Identify which cell holds the provided text, then report its (X, Y) central coordinate. 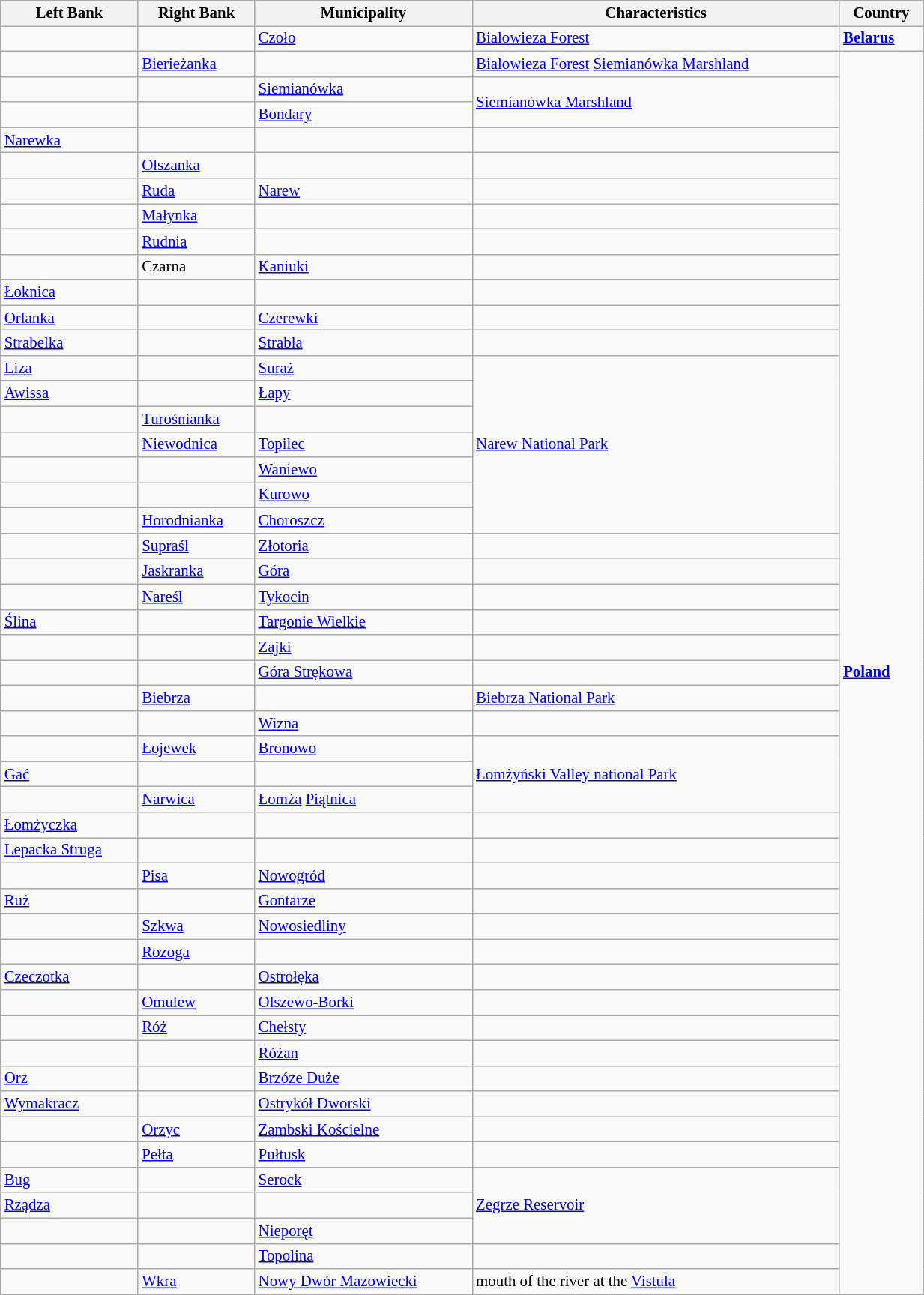
Ślina (69, 622)
Nowogród (363, 875)
Orlanka (69, 318)
Nieporęt (363, 1231)
mouth of the river at the Vistula (656, 1282)
Łojewek (196, 749)
Wizna (363, 723)
Rudnia (196, 241)
Horodnianka (196, 521)
Łoknica (69, 292)
Pełta (196, 1155)
Łapy (363, 393)
Orz (69, 1078)
Zegrze Reservoir (656, 1206)
Choroszcz (363, 521)
Turośnianka (196, 419)
Pisa (196, 875)
Targonie Wielkie (363, 622)
Czeczotka (69, 977)
Olszanka (196, 166)
Łomża Piątnica (363, 800)
Brzóze Duże (363, 1078)
Right Bank (196, 13)
Siemianówka (363, 89)
Jaskranka (196, 571)
Czerewki (363, 318)
Ruż (69, 901)
Serock (363, 1180)
Supraśl (196, 546)
Topilec (363, 444)
Biebrza National Park (656, 698)
Lepacka Struga (69, 851)
Zambski Kościelne (363, 1129)
Małynka (196, 217)
Różan (363, 1053)
Bug (69, 1180)
Rządza (69, 1205)
Pułtusk (363, 1155)
Topolina (363, 1256)
Strabla (363, 343)
Country (881, 13)
Wymakracz (69, 1104)
Narewka (69, 140)
Łomżyczka (69, 825)
Róż (196, 1027)
Poland (881, 672)
Góra Strękowa (363, 673)
Strabelka (69, 343)
Bronowo (363, 749)
Siemianówka Marshland (656, 102)
Niewodnica (196, 444)
Kaniuki (363, 267)
Municipality (363, 13)
Chełsty (363, 1027)
Czoło (363, 39)
Olszewo-Borki (363, 1003)
Awissa (69, 393)
Zajki (363, 647)
Złotoria (363, 546)
Characteristics (656, 13)
Belarus (881, 39)
Ruda (196, 191)
Narwica (196, 800)
Wkra (196, 1282)
Nowosiedliny (363, 926)
Czarna (196, 267)
Liza (69, 369)
Ostrołęka (363, 977)
Gontarze (363, 901)
Bialowieza Forest (656, 39)
Góra (363, 571)
Omulew (196, 1003)
Orzyc (196, 1129)
Szkwa (196, 926)
Tykocin (363, 597)
Waniewo (363, 470)
Biebrza (196, 698)
Nareśl (196, 597)
Nowy Dwór Mazowiecki (363, 1282)
Ostrykół Dworski (363, 1104)
Rozoga (196, 952)
Narew National Park (656, 445)
Left Bank (69, 13)
Łomżyński Valley national Park (656, 774)
Gać (69, 774)
Bierieżanka (196, 64)
Bialowieza Forest Siemianówka Marshland (656, 64)
Suraż (363, 369)
Kurowo (363, 495)
Narew (363, 191)
Bondary (363, 115)
